Capture the cell that displays the provided text and extract its [x, y] central coordinate. 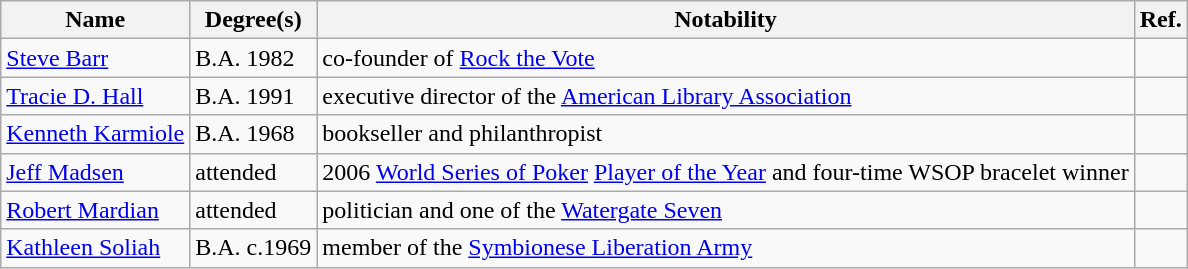
2006 World Series of Poker Player of the Year and four-time WSOP bracelet winner [726, 172]
member of the Symbionese Liberation Army [726, 248]
Degree(s) [254, 20]
Steve Barr [96, 58]
Notability [726, 20]
politician and one of the Watergate Seven [726, 210]
Kenneth Karmiole [96, 134]
executive director of the American Library Association [726, 96]
B.A. 1968 [254, 134]
B.A. c.1969 [254, 248]
Robert Mardian [96, 210]
Tracie D. Hall [96, 96]
B.A. 1982 [254, 58]
Kathleen Soliah [96, 248]
Jeff Madsen [96, 172]
co-founder of Rock the Vote [726, 58]
Name [96, 20]
B.A. 1991 [254, 96]
Ref. [1160, 20]
bookseller and philanthropist [726, 134]
